Pinpoint the cell where the given text exists, returning its [X, Y] midpoint coordinate. 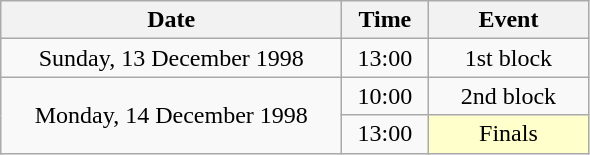
1st block [508, 58]
Monday, 14 December 1998 [172, 115]
Finals [508, 134]
Sunday, 13 December 1998 [172, 58]
Date [172, 20]
Event [508, 20]
Time [385, 20]
10:00 [385, 96]
2nd block [508, 96]
